Search for the cell housing the specified text and yield its [X, Y] center coordinate. 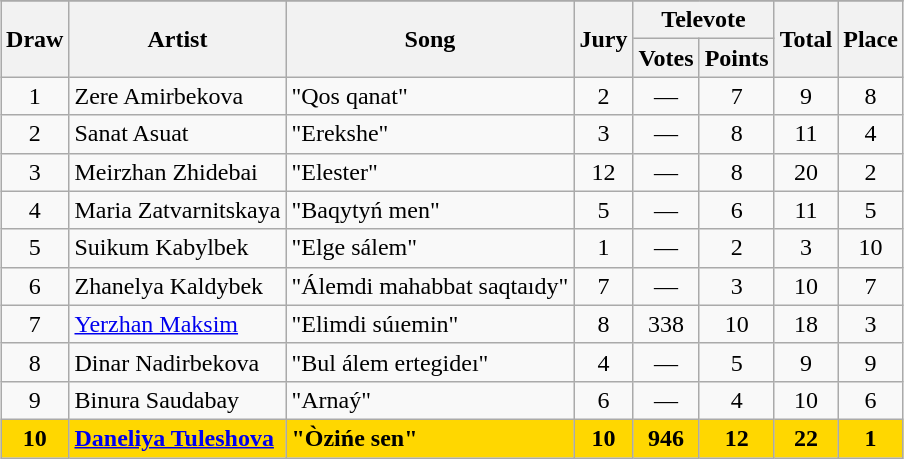
Daneliya Tuleshova [178, 438]
Place [871, 39]
Zhanelya Kaldybek [178, 286]
"Álemdi mahabbat saqtaıdy" [430, 286]
20 [806, 172]
"Òzińe sen" [430, 438]
Song [430, 39]
"Elimdi súıemin" [430, 324]
"Elester" [430, 172]
338 [666, 324]
Artist [178, 39]
Sanat Asuat [178, 134]
"Baqytyń men" [430, 210]
Total [806, 39]
Votes [666, 58]
Dinar Nadirbekova [178, 362]
"Elge sálem" [430, 248]
22 [806, 438]
Maria Zatvarnitskaya [178, 210]
"Bul álem ertegideı" [430, 362]
Draw [35, 39]
Televote [704, 20]
Meirzhan Zhidebai [178, 172]
Binura Saudabay [178, 400]
Jury [604, 39]
Zere Amirbekova [178, 96]
946 [666, 438]
18 [806, 324]
Suikum Kabylbek [178, 248]
"Arnaý" [430, 400]
Points [736, 58]
"Qos qanat" [430, 96]
Yerzhan Maksim [178, 324]
"Erekshe" [430, 134]
